Detect which cell encompasses the target text, then output its [x, y] center coordinate. 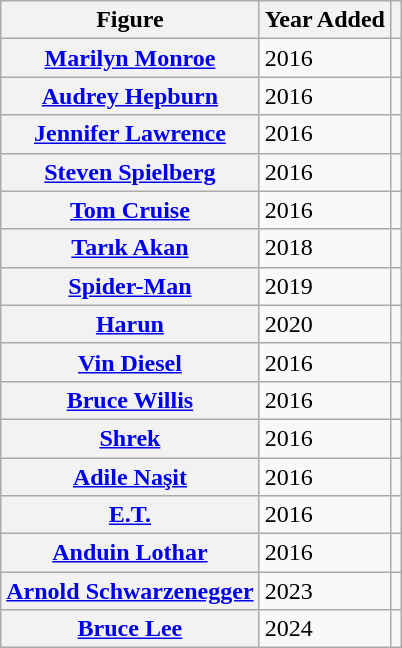
Adile Naşit [130, 477]
E.T. [130, 515]
Arnold Schwarzenegger [130, 591]
Jennifer Lawrence [130, 134]
Shrek [130, 438]
Bruce Willis [130, 400]
Tom Cruise [130, 210]
Tarık Akan [130, 248]
Anduin Lothar [130, 553]
2024 [324, 629]
Steven Spielberg [130, 172]
2020 [324, 324]
Harun [130, 324]
Spider-Man [130, 286]
Year Added [324, 20]
Figure [130, 20]
Audrey Hepburn [130, 96]
2023 [324, 591]
2018 [324, 248]
2019 [324, 286]
Vin Diesel [130, 362]
Bruce Lee [130, 629]
Marilyn Monroe [130, 58]
